Return (X, Y) of the center of cell containing provided text 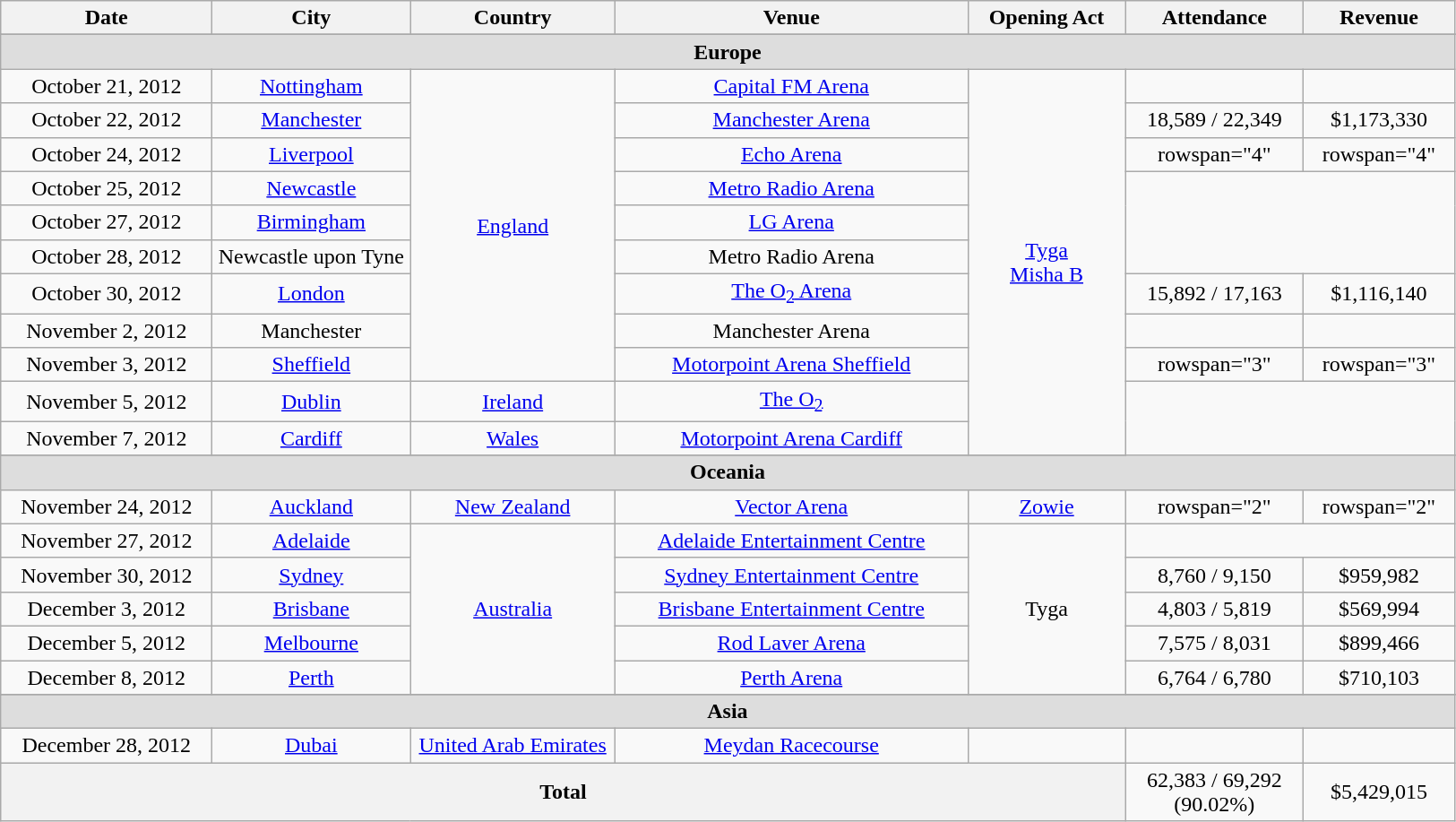
Asia (728, 712)
7,575 / 8,031 (1215, 643)
TygaMisha B (1047, 262)
$710,103 (1380, 677)
Venue (791, 18)
United Arab Emirates (513, 746)
November 5, 2012 (107, 402)
Motorpoint Arena Cardiff (791, 438)
Meydan Racecourse (791, 746)
15,892 / 17,163 (1215, 293)
Sydney (312, 575)
The O2 (791, 402)
November 2, 2012 (107, 331)
$1,173,330 (1380, 120)
Birmingham (312, 222)
New Zealand (513, 506)
October 28, 2012 (107, 256)
LG Arena (791, 222)
Capital FM Arena (791, 86)
November 24, 2012 (107, 506)
$5,429,015 (1380, 792)
October 27, 2012 (107, 222)
18,589 / 22,349 (1215, 120)
Adelaide Entertainment Centre (791, 541)
Newcastle (312, 188)
Perth (312, 677)
$569,994 (1380, 609)
Melbourne (312, 643)
Zowie (1047, 506)
Liverpool (312, 154)
Total (563, 792)
Nottingham (312, 86)
Date (107, 18)
Country (513, 18)
Auckland (312, 506)
Motorpoint Arena Sheffield (791, 365)
Vector Arena (791, 506)
$959,982 (1380, 575)
Brisbane Entertainment Centre (791, 609)
The O2 Arena (791, 293)
8,760 / 9,150 (1215, 575)
October 21, 2012 (107, 86)
Revenue (1380, 18)
November 30, 2012 (107, 575)
Australia (513, 609)
Opening Act (1047, 18)
October 25, 2012 (107, 188)
Rod Laver Arena (791, 643)
Dubai (312, 746)
London (312, 293)
$899,466 (1380, 643)
Oceania (728, 472)
$1,116,140 (1380, 293)
Sheffield (312, 365)
Newcastle upon Tyne (312, 256)
November 27, 2012 (107, 541)
October 30, 2012 (107, 293)
4,803 / 5,819 (1215, 609)
City (312, 18)
Ireland (513, 402)
England (513, 226)
62,383 / 69,292 (90.02%) (1215, 792)
December 3, 2012 (107, 609)
Sydney Entertainment Centre (791, 575)
December 8, 2012 (107, 677)
Echo Arena (791, 154)
October 24, 2012 (107, 154)
Cardiff (312, 438)
6,764 / 6,780 (1215, 677)
December 28, 2012 (107, 746)
Dublin (312, 402)
November 3, 2012 (107, 365)
November 7, 2012 (107, 438)
Attendance (1215, 18)
December 5, 2012 (107, 643)
Wales (513, 438)
Tyga (1047, 609)
Brisbane (312, 609)
Perth Arena (791, 677)
October 22, 2012 (107, 120)
Europe (728, 52)
Adelaide (312, 541)
